From the cell containing the given text, extract its center point as [x, y] coordinate. 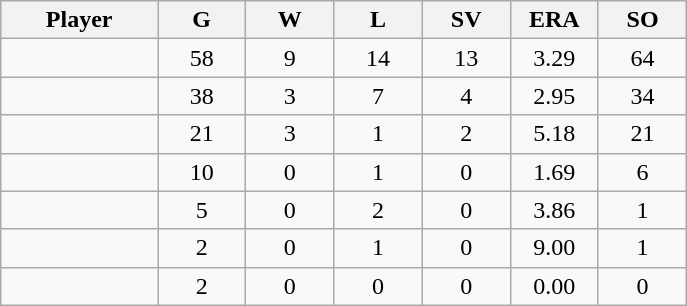
5 [202, 210]
G [202, 20]
34 [642, 96]
38 [202, 96]
ERA [554, 20]
Player [80, 20]
0.00 [554, 286]
13 [466, 58]
9.00 [554, 248]
58 [202, 58]
9 [290, 58]
10 [202, 172]
SO [642, 20]
3.86 [554, 210]
2.95 [554, 96]
5.18 [554, 134]
4 [466, 96]
7 [378, 96]
W [290, 20]
6 [642, 172]
3.29 [554, 58]
14 [378, 58]
1.69 [554, 172]
SV [466, 20]
L [378, 20]
64 [642, 58]
